Extract the [X, Y] coordinate from the center of the cell holding the provided text.  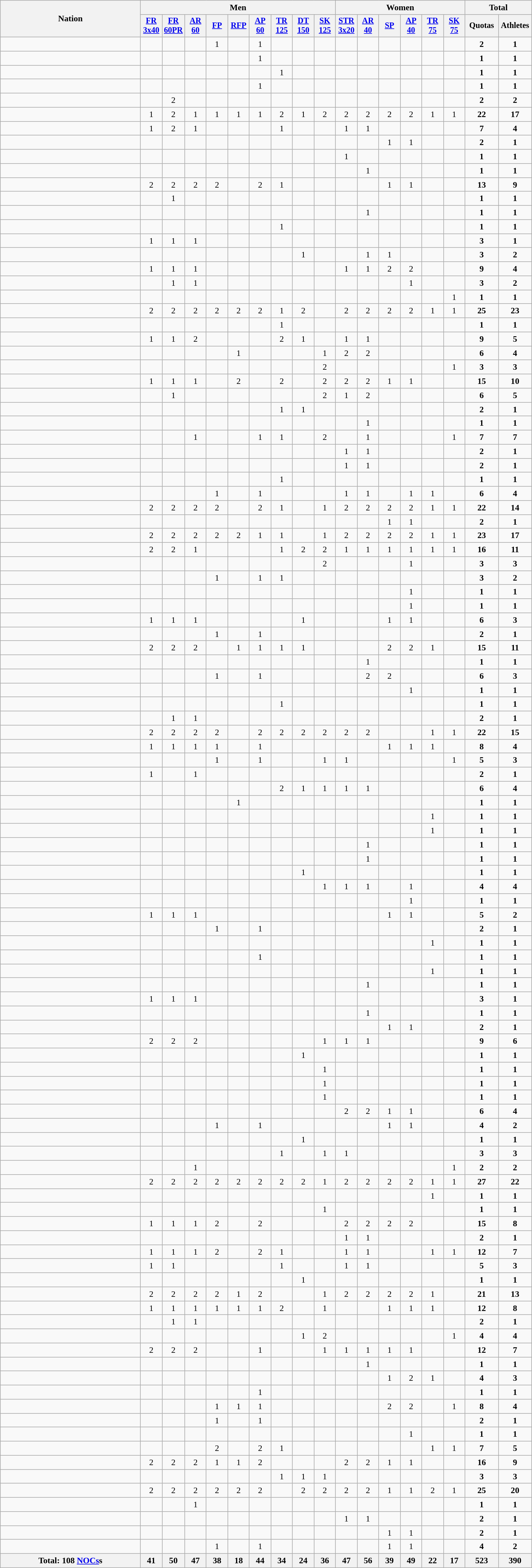
AR 40 [368, 26]
21 [482, 1294]
AP 60 [260, 26]
FP [217, 26]
390 [515, 1561]
Total: 108 NOCss [71, 1561]
DT 150 [303, 26]
Quotas [482, 26]
FR 3x40 [151, 26]
20 [515, 1491]
34 [282, 1561]
SK 125 [325, 26]
FR 60PR [173, 26]
SK 75 [454, 26]
24 [303, 1561]
Athletes [515, 26]
523 [482, 1561]
18 [239, 1561]
Men [238, 7]
RFP [239, 26]
10 [515, 381]
14 [515, 508]
56 [368, 1561]
AP 40 [411, 26]
41 [151, 1561]
TR 75 [433, 26]
Women [400, 7]
36 [325, 1561]
49 [411, 1561]
39 [389, 1561]
STR 3x20 [347, 26]
AR 60 [195, 26]
Total [498, 7]
27 [482, 1182]
TR 125 [282, 26]
44 [260, 1561]
38 [217, 1561]
50 [173, 1561]
Nation [71, 19]
SP [389, 26]
